Pinpoint the cell where the given text exists, returning its (x, y) midpoint coordinate. 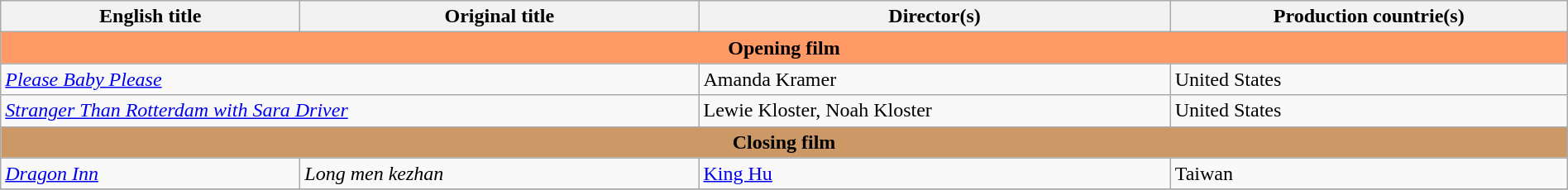
Amanda Kramer (935, 79)
Taiwan (1369, 173)
Director(s) (935, 17)
King Hu (935, 173)
Dragon Inn (151, 173)
Please Baby Please (350, 79)
Long men kezhan (500, 173)
Production countrie(s) (1369, 17)
Opening film (784, 48)
Original title (500, 17)
Lewie Kloster, Noah Kloster (935, 111)
English title (151, 17)
Closing film (784, 142)
Stranger Than Rotterdam with Sara Driver (350, 111)
